Return the (X, Y) coordinate for the center point of the cell that contains the specified text.  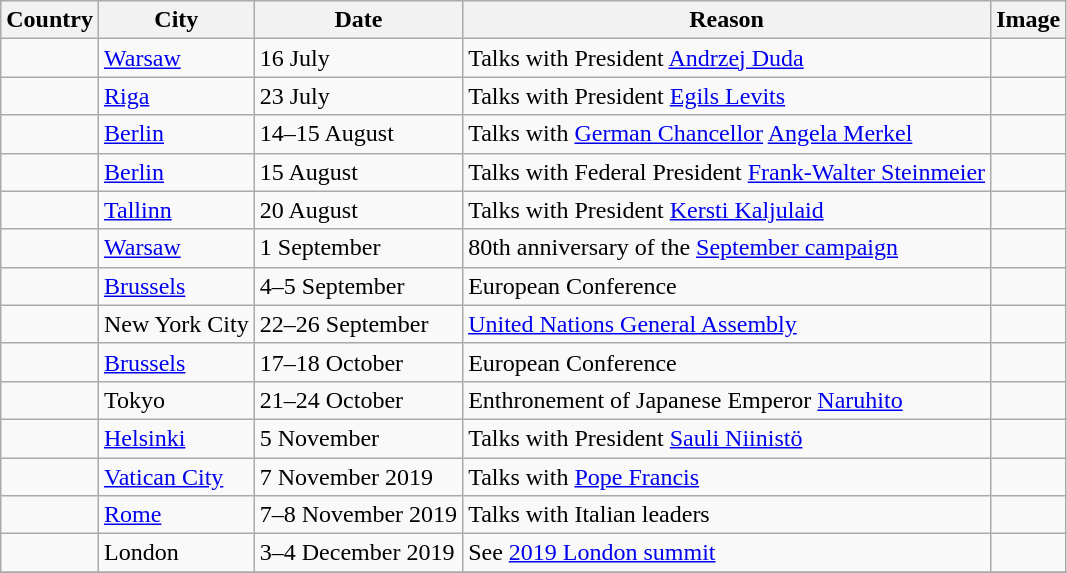
1 September (358, 248)
23 July (358, 96)
London (176, 553)
15 August (358, 172)
14–15 August (358, 134)
3–4 December 2019 (358, 553)
Talks with President Andrzej Duda (727, 58)
Talks with President Kersti Kaljulaid (727, 210)
Talks with President Sauli Niinistö (727, 438)
80th anniversary of the September campaign (727, 248)
Talks with German Chancellor Angela Merkel (727, 134)
Vatican City (176, 477)
United Nations General Assembly (727, 324)
Riga (176, 96)
Image (1028, 20)
Country (50, 20)
Rome (176, 515)
Enthronement of Japanese Emperor Naruhito (727, 400)
5 November (358, 438)
Talks with President Egils Levits (727, 96)
See 2019 London summit (727, 553)
Tallinn (176, 210)
Talks with Italian leaders (727, 515)
Talks with Federal President Frank-Walter Steinmeier (727, 172)
22–26 September (358, 324)
7–8 November 2019 (358, 515)
Talks with Pope Francis (727, 477)
New York City (176, 324)
7 November 2019 (358, 477)
Tokyo (176, 400)
20 August (358, 210)
Reason (727, 20)
Date (358, 20)
City (176, 20)
16 July (358, 58)
17–18 October (358, 362)
21–24 October (358, 400)
Helsinki (176, 438)
4–5 September (358, 286)
